From the cell containing the given text, extract its center point as (x, y) coordinate. 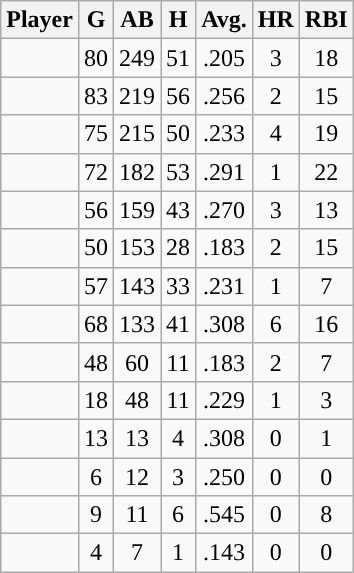
.143 (224, 553)
51 (178, 58)
159 (138, 210)
12 (138, 477)
.256 (224, 96)
H (178, 20)
Avg. (224, 20)
219 (138, 96)
182 (138, 172)
.205 (224, 58)
143 (138, 286)
Player (40, 20)
.250 (224, 477)
133 (138, 324)
8 (326, 515)
80 (96, 58)
.291 (224, 172)
AB (138, 20)
153 (138, 248)
9 (96, 515)
53 (178, 172)
HR (276, 20)
83 (96, 96)
.233 (224, 134)
60 (138, 362)
75 (96, 134)
41 (178, 324)
215 (138, 134)
16 (326, 324)
G (96, 20)
33 (178, 286)
19 (326, 134)
43 (178, 210)
68 (96, 324)
28 (178, 248)
.545 (224, 515)
57 (96, 286)
.270 (224, 210)
72 (96, 172)
.231 (224, 286)
249 (138, 58)
.229 (224, 400)
RBI (326, 20)
22 (326, 172)
